Scan for the cell matching the given text and deliver its [X, Y] coordinate at center. 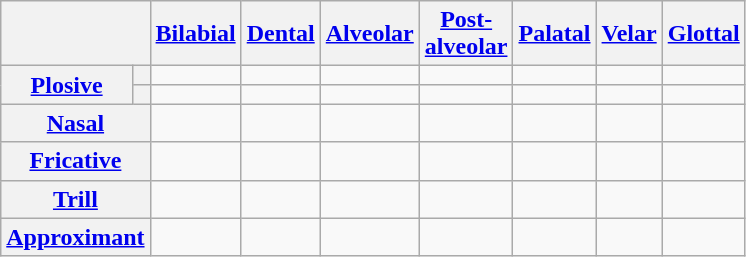
Bilabial [196, 34]
Alveolar [370, 34]
Trill [76, 199]
Approximant [76, 237]
Palatal [554, 34]
Nasal [76, 123]
Plosive [67, 85]
Glottal [704, 34]
Dental [280, 34]
Fricative [76, 161]
Velar [629, 34]
Post- alveolar [466, 34]
